Capture the cell that displays the provided text and extract its (x, y) central coordinate. 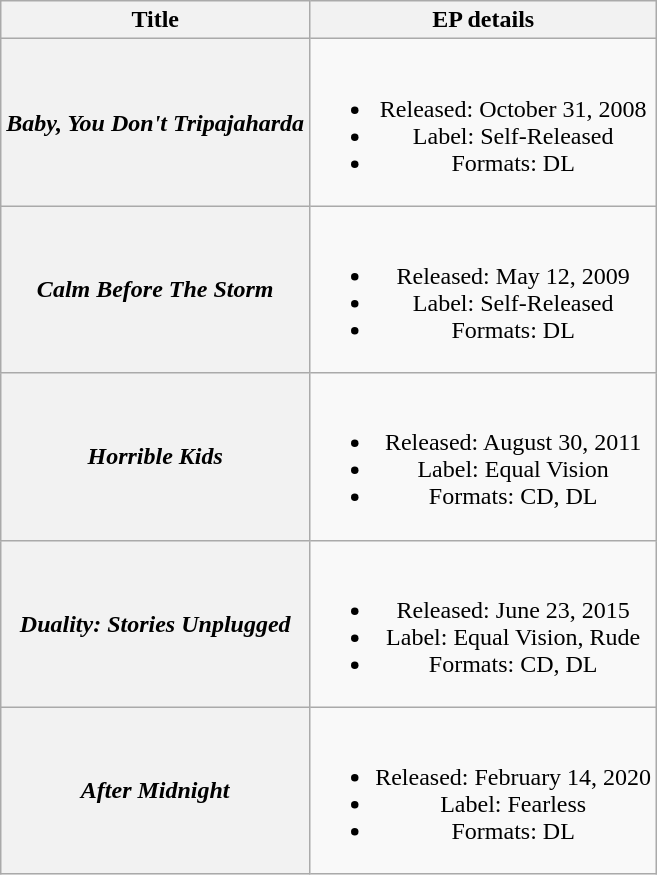
Baby, You Don't Tripajaharda (156, 122)
Released: August 30, 2011Label: Equal VisionFormats: CD, DL (484, 456)
Calm Before The Storm (156, 290)
Released: June 23, 2015Label: Equal Vision, RudeFormats: CD, DL (484, 624)
Released: February 14, 2020Label: FearlessFormats: DL (484, 790)
Title (156, 20)
Duality: Stories Unplugged (156, 624)
After Midnight (156, 790)
EP details (484, 20)
Released: October 31, 2008Label: Self-ReleasedFormats: DL (484, 122)
Released: May 12, 2009Label: Self-ReleasedFormats: DL (484, 290)
Horrible Kids (156, 456)
